Locate the cell with the specified text and output its (X, Y) center coordinate. 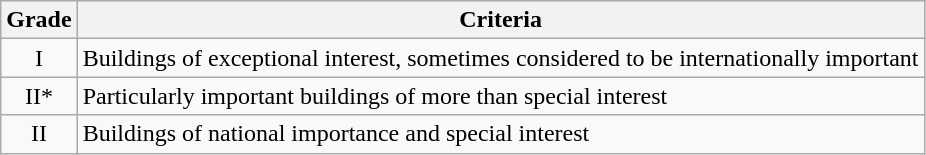
Buildings of national importance and special interest (500, 134)
Buildings of exceptional interest, sometimes considered to be internationally important (500, 58)
II* (39, 96)
II (39, 134)
I (39, 58)
Particularly important buildings of more than special interest (500, 96)
Grade (39, 20)
Criteria (500, 20)
